Extract the (X, Y) coordinate from the center of the cell holding the provided text.  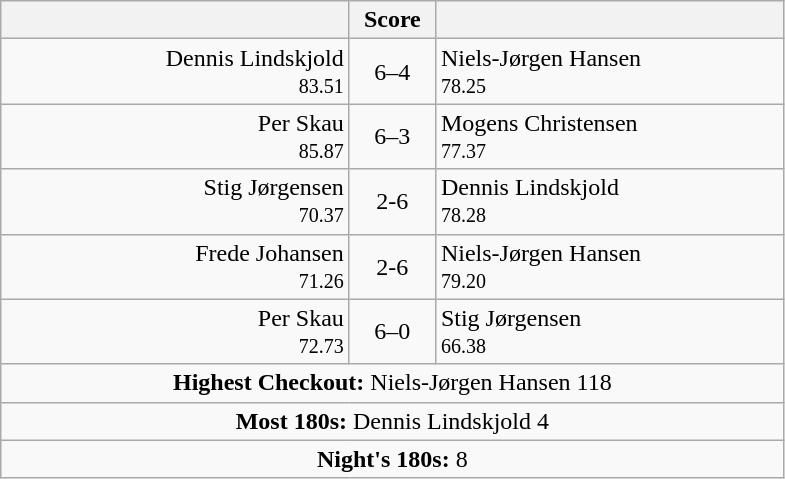
Niels-Jørgen Hansen78.25 (610, 72)
Dennis Lindskjold 78.28 (610, 202)
6–0 (392, 332)
Most 180s: Dennis Lindskjold 4 (392, 421)
Night's 180s: 8 (392, 459)
6–3 (392, 136)
Highest Checkout: Niels-Jørgen Hansen 118 (392, 383)
6–4 (392, 72)
Dennis Lindskjold83.51 (176, 72)
Stig Jørgensen 70.37 (176, 202)
Niels-Jørgen Hansen79.20 (610, 266)
Mogens Christensen 77.37 (610, 136)
Per Skau 72.73 (176, 332)
Stig Jørgensen 66.38 (610, 332)
Per Skau 85.87 (176, 136)
Frede Johansen 71.26 (176, 266)
Score (392, 20)
